Search for the cell housing the specified text and yield its [x, y] center coordinate. 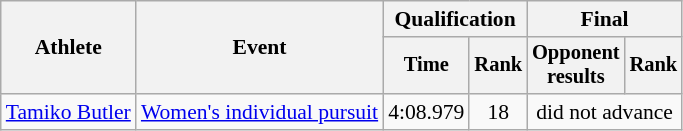
did not advance [604, 112]
Event [260, 48]
Tamiko Butler [68, 112]
18 [498, 112]
Opponentresults [576, 66]
Women's individual pursuit [260, 112]
Athlete [68, 48]
4:08.979 [426, 112]
Qualification [455, 19]
Final [604, 19]
Time [426, 66]
